From the cell containing the given text, extract its center point as (x, y) coordinate. 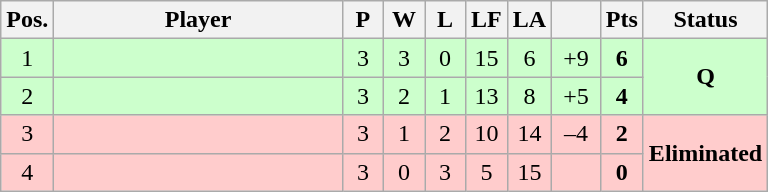
–4 (576, 134)
P (362, 20)
Pts (622, 20)
Q (705, 77)
Pos. (28, 20)
14 (529, 134)
L (444, 20)
10 (487, 134)
LA (529, 20)
5 (487, 172)
Eliminated (705, 153)
Status (705, 20)
8 (529, 96)
+5 (576, 96)
+9 (576, 58)
LF (487, 20)
W (404, 20)
Player (198, 20)
13 (487, 96)
